Search for the cell housing the specified text and yield its (x, y) center coordinate. 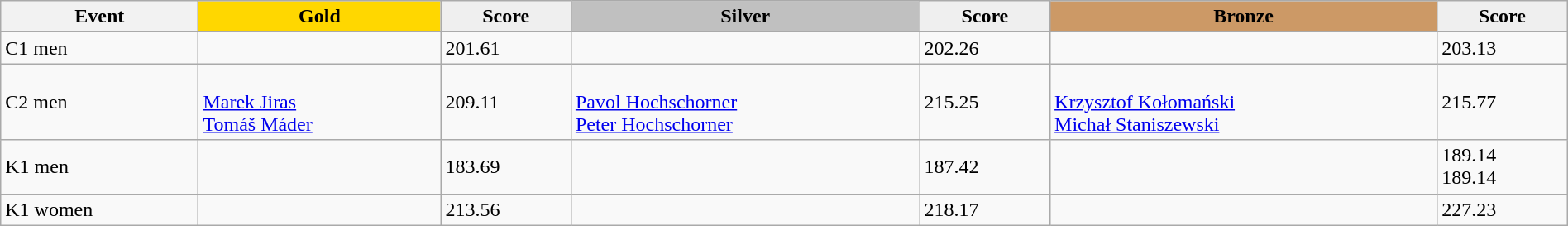
C1 men (99, 48)
215.25 (984, 102)
209.11 (506, 102)
215.77 (1503, 102)
Silver (745, 17)
Krzysztof KołomańskiMichał Staniszewski (1244, 102)
203.13 (1503, 48)
C2 men (99, 102)
201.61 (506, 48)
K1 men (99, 167)
Bronze (1244, 17)
187.42 (984, 167)
183.69 (506, 167)
Marek JirasTomáš Máder (319, 102)
Pavol HochschornerPeter Hochschorner (745, 102)
218.17 (984, 209)
K1 women (99, 209)
189.14189.14 (1503, 167)
Event (99, 17)
202.26 (984, 48)
213.56 (506, 209)
Gold (319, 17)
227.23 (1503, 209)
